Capture the cell that displays the provided text and extract its (x, y) central coordinate. 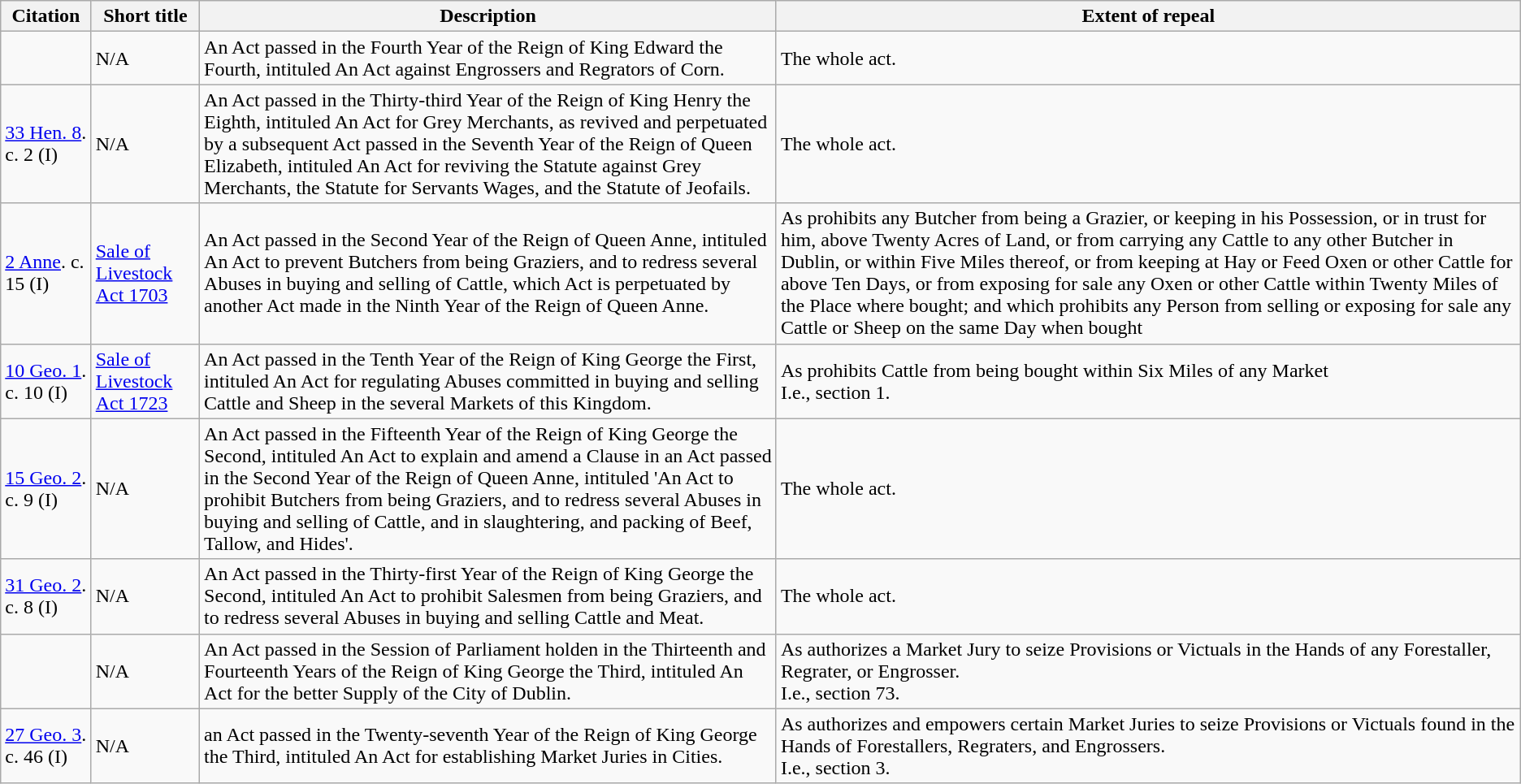
As authorizes a Market Jury to seize Provisions or Victuals in the Hands of any Forestaller, Regrater, or Engrosser.I.e., section 73. (1148, 671)
27 Geo. 3. c. 46 (I) (45, 746)
15 Geo. 2. c. 9 (I) (45, 489)
31 Geo. 2. c. 8 (I) (45, 596)
10 Geo. 1. c. 10 (I) (45, 381)
Sale of Livestock Act 1703 (145, 273)
Short title (145, 16)
Sale of Livestock Act 1723 (145, 381)
Description (488, 16)
As prohibits Cattle from being bought within Six Miles of any MarketI.e., section 1. (1148, 381)
an Act passed in the Twenty-seventh Year of the Reign of King George the Third, intituled An Act for establishing Market Juries in Cities. (488, 746)
2 Anne. c. 15 (I) (45, 273)
Citation (45, 16)
An Act passed in the Fourth Year of the Reign of King Edward the Fourth, intituled An Act against Engrossers and Regrators of Corn. (488, 58)
Extent of repeal (1148, 16)
33 Hen. 8. c. 2 (I) (45, 144)
